Extract the (X, Y) coordinate from the center of the cell holding the provided text.  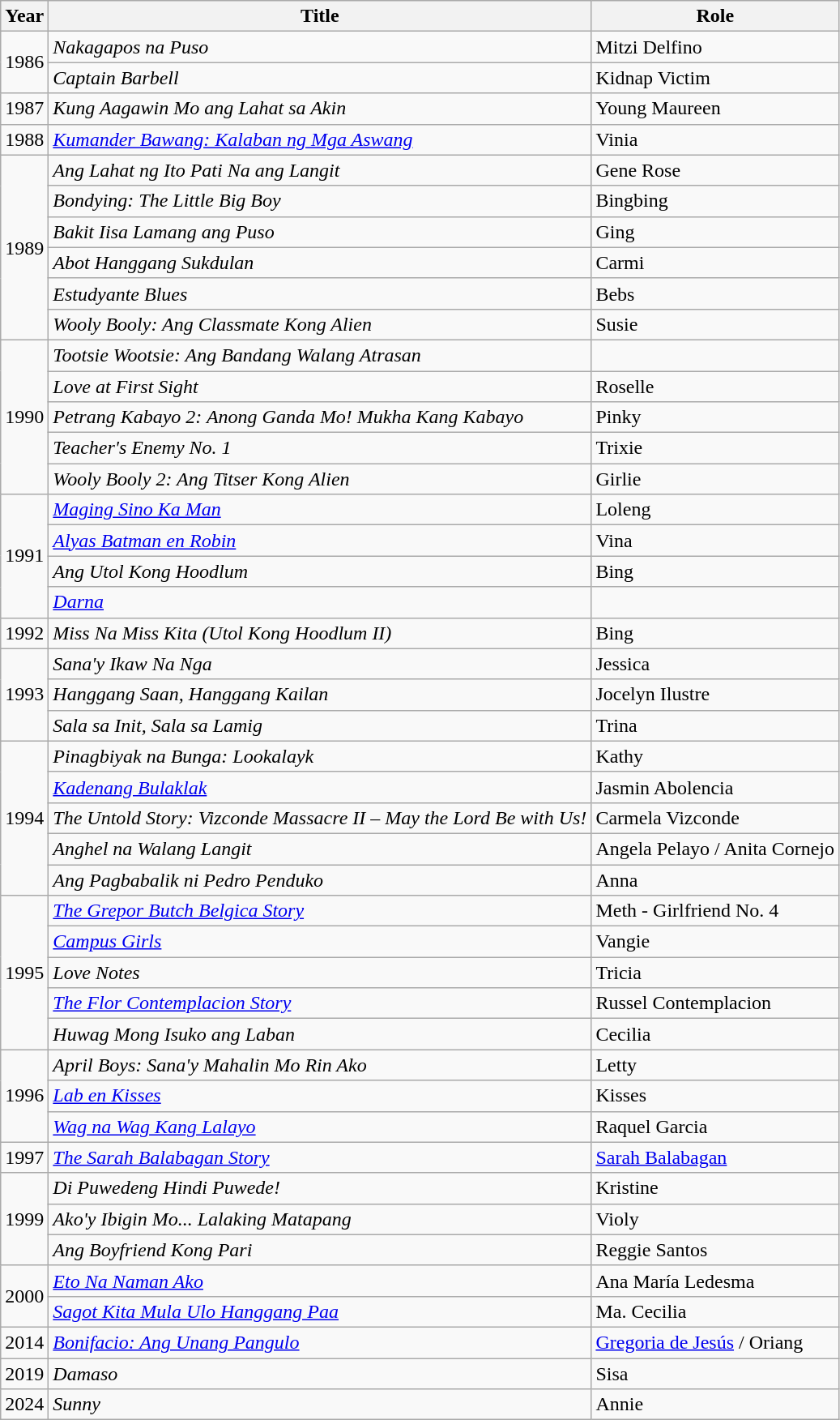
Sala sa Init, Sala sa Lamig (320, 725)
Russel Contemplacion (715, 1003)
Ging (715, 232)
Darna (320, 602)
1993 (24, 695)
1990 (24, 417)
Wag na Wag Kang Lalayo (320, 1127)
Title (320, 16)
Sarah Balabagan (715, 1157)
Bonifacio: Ang Unang Pangulo (320, 1342)
1988 (24, 139)
Gregoria de Jesús / Oriang (715, 1342)
Kisses (715, 1096)
1997 (24, 1157)
Tootsie Wootsie: Ang Bandang Walang Atrasan (320, 355)
1989 (24, 247)
Year (24, 16)
Miss Na Miss Kita (Utol Kong Hoodlum II) (320, 633)
2014 (24, 1342)
Loleng (715, 510)
Carmela Vizconde (715, 818)
Ang Lahat ng Ito Pati Na ang Langit (320, 170)
Lab en Kisses (320, 1096)
Reggie Santos (715, 1250)
Jessica (715, 664)
2000 (24, 1296)
Bebs (715, 293)
Sisa (715, 1374)
Jocelyn Ilustre (715, 695)
Violy (715, 1219)
Estudyante Blues (320, 293)
1996 (24, 1096)
Eto Na Naman Ako (320, 1281)
Bakit Iisa Lamang ang Puso (320, 232)
Nakagapos na Puso (320, 47)
1994 (24, 818)
1992 (24, 633)
Tricia (715, 973)
Ang Boyfriend Kong Pari (320, 1250)
Trina (715, 725)
Roselle (715, 387)
1987 (24, 109)
Ang Utol Kong Hoodlum (320, 571)
Anna (715, 879)
Sana'y Ikaw Na Nga (320, 664)
Di Puwedeng Hindi Puwede! (320, 1188)
Abot Hanggang Sukdulan (320, 263)
Huwag Mong Isuko ang Laban (320, 1034)
Kumander Bawang: Kalaban ng Mga Aswang (320, 139)
Ako'y Ibigin Mo... Lalaking Matapang (320, 1219)
Kathy (715, 756)
Kidnap Victim (715, 78)
Role (715, 16)
Teacher's Enemy No. 1 (320, 448)
Meth - Girlfriend No. 4 (715, 911)
The Sarah Balabagan Story (320, 1157)
Gene Rose (715, 170)
Pinagbiyak na Bunga: Lookalayk (320, 756)
Carmi (715, 263)
2019 (24, 1374)
Kung Aagawin Mo ang Lahat sa Akin (320, 109)
Hanggang Saan, Hanggang Kailan (320, 695)
Wooly Booly: Ang Classmate Kong Alien (320, 324)
Sagot Kita Mula Ulo Hanggang Paa (320, 1311)
Love Notes (320, 973)
Bondying: The Little Big Boy (320, 201)
Pinky (715, 417)
The Grepor Butch Belgica Story (320, 911)
Bingbing (715, 201)
Jasmin Abolencia (715, 787)
Annie (715, 1405)
Trixie (715, 448)
Campus Girls (320, 942)
Vinia (715, 139)
2024 (24, 1405)
Cecilia (715, 1034)
Ana María Ledesma (715, 1281)
Ma. Cecilia (715, 1311)
1995 (24, 973)
Susie (715, 324)
Vangie (715, 942)
Love at First Sight (320, 387)
Vina (715, 541)
Sunny (320, 1405)
Petrang Kabayo 2: Anong Ganda Mo! Mukha Kang Kabayo (320, 417)
Raquel Garcia (715, 1127)
Maging Sino Ka Man (320, 510)
Captain Barbell (320, 78)
Anghel na Walang Langit (320, 849)
Alyas Batman en Robin (320, 541)
Kadenang Bulaklak (320, 787)
1991 (24, 556)
Young Maureen (715, 109)
Wooly Booly 2: Ang Titser Kong Alien (320, 479)
Letty (715, 1065)
1986 (24, 62)
Damaso (320, 1374)
Ang Pagbabalik ni Pedro Penduko (320, 879)
Kristine (715, 1188)
The Untold Story: Vizconde Massacre II – May the Lord Be with Us! (320, 818)
Angela Pelayo / Anita Cornejo (715, 849)
Mitzi Delfino (715, 47)
April Boys: Sana'y Mahalin Mo Rin Ako (320, 1065)
Girlie (715, 479)
The Flor Contemplacion Story (320, 1003)
1999 (24, 1219)
